Pinpoint the cell where the given text exists, returning its [X, Y] midpoint coordinate. 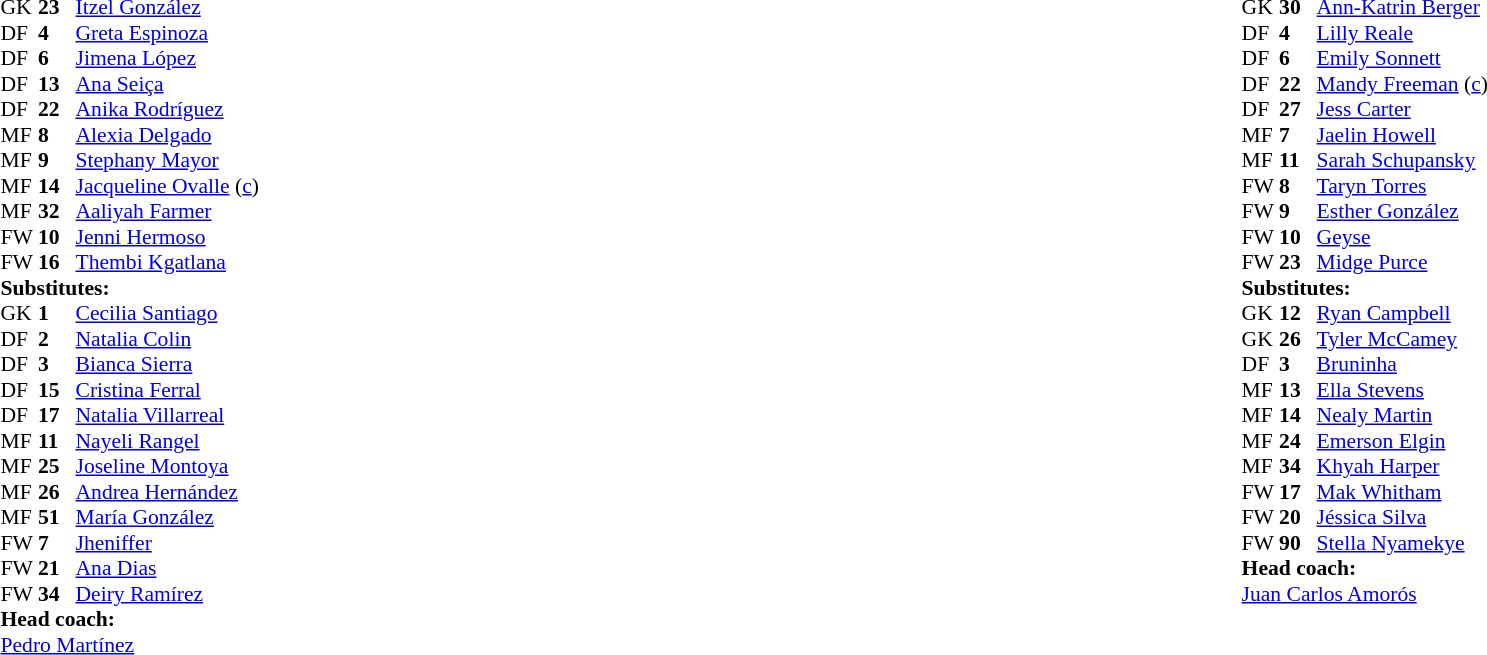
María González [168, 517]
Alexia Delgado [168, 135]
Cristina Ferral [168, 390]
23 [1298, 263]
Substitutes: [129, 288]
Jimena López [168, 59]
51 [57, 517]
32 [57, 211]
Stephany Mayor [168, 161]
16 [57, 263]
15 [57, 390]
Anika Rodríguez [168, 109]
1 [57, 313]
Cecilia Santiago [168, 313]
21 [57, 569]
24 [1298, 441]
Natalia Villarreal [168, 415]
12 [1298, 313]
2 [57, 339]
Jacqueline Ovalle (c) [168, 186]
Jheniffer [168, 543]
Thembi Kgatlana [168, 263]
Joseline Montoya [168, 467]
Deiry Ramírez [168, 594]
Bianca Sierra [168, 365]
Ana Dias [168, 569]
Andrea Hernández [168, 492]
Jenni Hermoso [168, 237]
Aaliyah Farmer [168, 211]
27 [1298, 109]
Greta Espinoza [168, 33]
90 [1298, 543]
25 [57, 467]
Ana Seiça [168, 84]
Natalia Colin [168, 339]
20 [1298, 517]
Head coach: [129, 619]
Nayeli Rangel [168, 441]
